Return the (x, y) coordinate for the center point of the cell that contains the specified text.  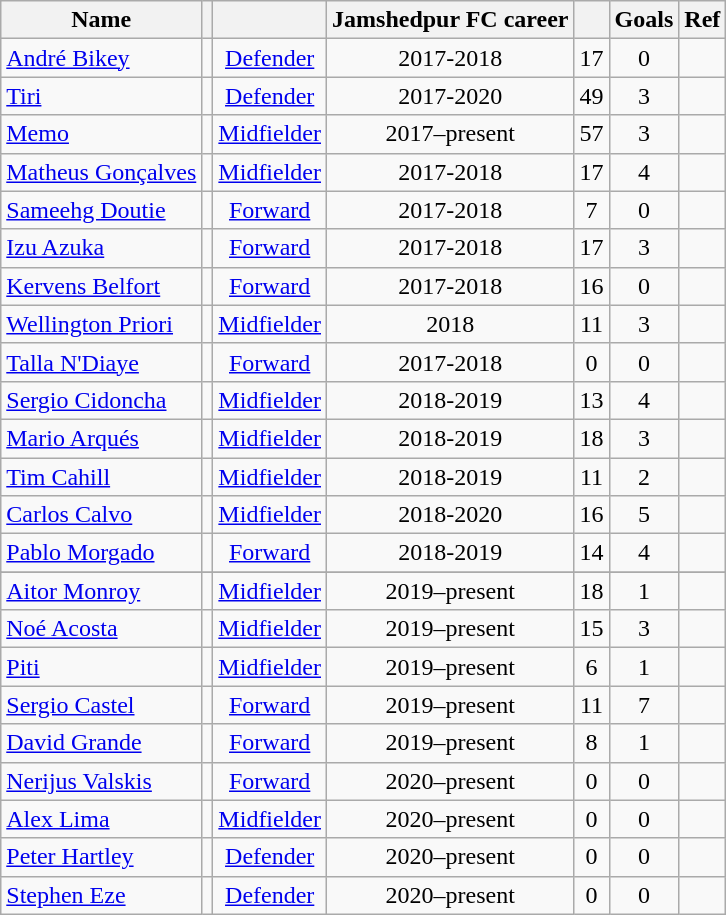
2017–present (450, 134)
Talla N'Diaye (102, 362)
Sergio Castel (102, 705)
2 (644, 477)
49 (592, 96)
Sameehg Doutie (102, 210)
57 (592, 134)
Izu Azuka (102, 248)
Tiri (102, 96)
Peter Hartley (102, 857)
13 (592, 400)
2018 (450, 324)
Tim Cahill (102, 477)
Noé Acosta (102, 629)
Alex Lima (102, 819)
Nerijus Valskis (102, 781)
Wellington Priori (102, 324)
André Bikey (102, 58)
Aitor Monroy (102, 591)
Jamshedpur FC career (450, 20)
Matheus Gonçalves (102, 172)
5 (644, 515)
2017-2020 (450, 96)
Goals (644, 20)
Carlos Calvo (102, 515)
Kervens Belfort (102, 286)
Piti (102, 667)
David Grande (102, 743)
Ref (702, 20)
Pablo Morgado (102, 553)
Mario Arqués (102, 438)
6 (592, 667)
15 (592, 629)
Sergio Cidoncha (102, 400)
Memo (102, 134)
14 (592, 553)
8 (592, 743)
Name (102, 20)
Stephen Eze (102, 895)
2018-2020 (450, 515)
